Identify which cell holds the provided text, then report its (x, y) central coordinate. 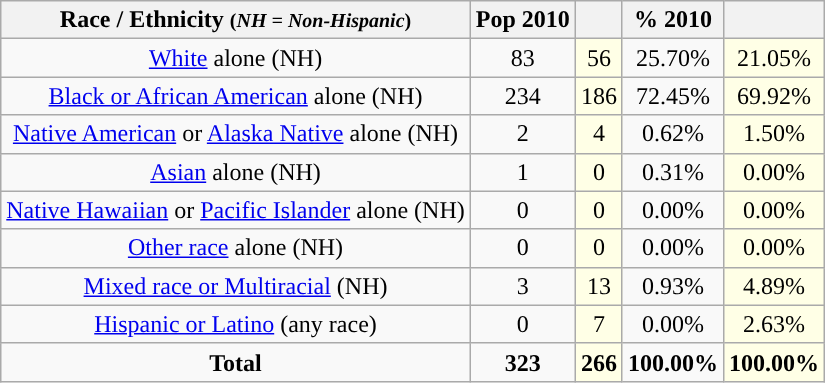
266 (598, 362)
Pop 2010 (522, 20)
2.63% (774, 324)
Total (236, 362)
Native Hawaiian or Pacific Islander alone (NH) (236, 210)
Black or African American alone (NH) (236, 96)
25.70% (672, 58)
1.50% (774, 134)
13 (598, 286)
21.05% (774, 58)
69.92% (774, 96)
Native American or Alaska Native alone (NH) (236, 134)
2 (522, 134)
83 (522, 58)
White alone (NH) (236, 58)
234 (522, 96)
186 (598, 96)
Asian alone (NH) (236, 172)
0.31% (672, 172)
% 2010 (672, 20)
56 (598, 58)
Other race alone (NH) (236, 248)
3 (522, 286)
Race / Ethnicity (NH = Non-Hispanic) (236, 20)
Hispanic or Latino (any race) (236, 324)
Mixed race or Multiracial (NH) (236, 286)
72.45% (672, 96)
4.89% (774, 286)
7 (598, 324)
4 (598, 134)
1 (522, 172)
0.62% (672, 134)
0.93% (672, 286)
323 (522, 362)
